Return the (x, y) coordinate for the center point of the cell that contains the specified text.  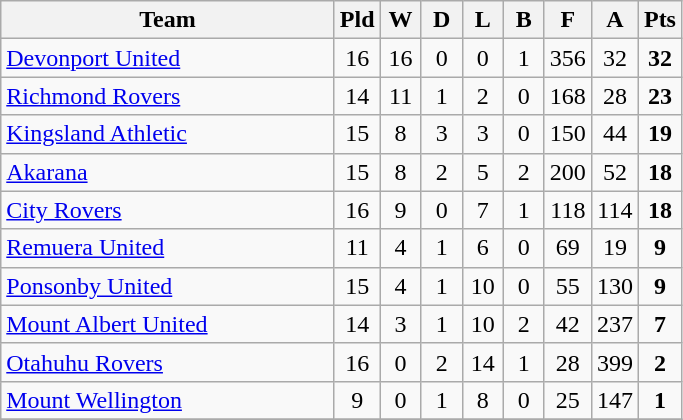
168 (568, 96)
237 (614, 324)
City Rovers (168, 210)
Remuera United (168, 248)
23 (660, 96)
Team (168, 20)
42 (568, 324)
Richmond Rovers (168, 96)
399 (614, 362)
147 (614, 400)
25 (568, 400)
356 (568, 58)
Pld (357, 20)
A (614, 20)
6 (482, 248)
W (400, 20)
Mount Albert United (168, 324)
B (524, 20)
114 (614, 210)
5 (482, 172)
L (482, 20)
Ponsonby United (168, 286)
44 (614, 134)
55 (568, 286)
69 (568, 248)
Devonport United (168, 58)
Otahuhu Rovers (168, 362)
150 (568, 134)
Akarana (168, 172)
F (568, 20)
D (442, 20)
200 (568, 172)
Kingsland Athletic (168, 134)
118 (568, 210)
130 (614, 286)
52 (614, 172)
Mount Wellington (168, 400)
Pts (660, 20)
